From the cell containing the given text, extract its center point as [X, Y] coordinate. 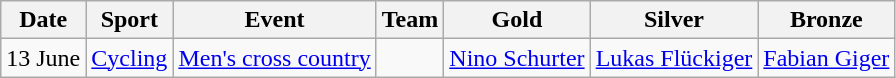
Silver [674, 20]
Lukas Flückiger [674, 58]
13 June [44, 58]
Cycling [130, 58]
Date [44, 20]
Nino Schurter [517, 58]
Event [274, 20]
Men's cross country [274, 58]
Fabian Giger [826, 58]
Gold [517, 20]
Bronze [826, 20]
Sport [130, 20]
Team [410, 20]
